Pinpoint the cell where the given text exists, returning its (x, y) midpoint coordinate. 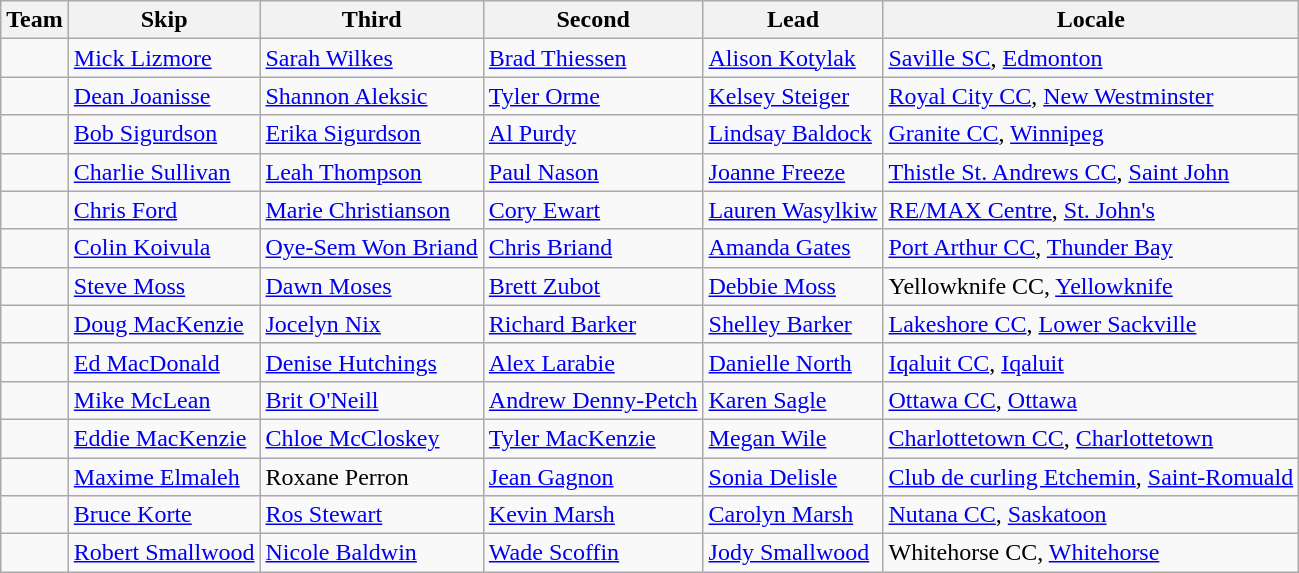
Shannon Aleksic (372, 96)
Alex Larabie (593, 362)
Lauren Wasylkiw (793, 210)
Club de curling Etchemin, Saint-Romuald (1091, 477)
Nicole Baldwin (372, 553)
Andrew Denny-Petch (593, 400)
Jody Smallwood (793, 553)
Brit O'Neill (372, 400)
Second (593, 20)
Karen Sagle (793, 400)
Maxime Elmaleh (164, 477)
Denise Hutchings (372, 362)
Tyler Orme (593, 96)
Oye-Sem Won Briand (372, 248)
Dean Joanisse (164, 96)
Skip (164, 20)
Charlie Sullivan (164, 172)
Megan Wile (793, 438)
Lindsay Baldock (793, 134)
Kevin Marsh (593, 515)
Chloe McCloskey (372, 438)
Jean Gagnon (593, 477)
Amanda Gates (793, 248)
Shelley Barker (793, 324)
Marie Christianson (372, 210)
Bruce Korte (164, 515)
Brett Zubot (593, 286)
Ed MacDonald (164, 362)
Joanne Freeze (793, 172)
Mick Lizmore (164, 58)
Doug MacKenzie (164, 324)
Ros Stewart (372, 515)
Roxane Perron (372, 477)
Royal City CC, New Westminster (1091, 96)
Robert Smallwood (164, 553)
Mike McLean (164, 400)
RE/MAX Centre, St. John's (1091, 210)
Third (372, 20)
Lakeshore CC, Lower Sackville (1091, 324)
Leah Thompson (372, 172)
Debbie Moss (793, 286)
Brad Thiessen (593, 58)
Sonia Delisle (793, 477)
Steve Moss (164, 286)
Chris Ford (164, 210)
Bob Sigurdson (164, 134)
Wade Scoffin (593, 553)
Locale (1091, 20)
Eddie MacKenzie (164, 438)
Jocelyn Nix (372, 324)
Tyler MacKenzie (593, 438)
Nutana CC, Saskatoon (1091, 515)
Alison Kotylak (793, 58)
Port Arthur CC, Thunder Bay (1091, 248)
Dawn Moses (372, 286)
Erika Sigurdson (372, 134)
Lead (793, 20)
Charlottetown CC, Charlottetown (1091, 438)
Cory Ewart (593, 210)
Team (35, 20)
Granite CC, Winnipeg (1091, 134)
Chris Briand (593, 248)
Ottawa CC, Ottawa (1091, 400)
Paul Nason (593, 172)
Carolyn Marsh (793, 515)
Richard Barker (593, 324)
Saville SC, Edmonton (1091, 58)
Colin Koivula (164, 248)
Sarah Wilkes (372, 58)
Danielle North (793, 362)
Thistle St. Andrews CC, Saint John (1091, 172)
Iqaluit CC, Iqaluit (1091, 362)
Kelsey Steiger (793, 96)
Yellowknife CC, Yellowknife (1091, 286)
Whitehorse CC, Whitehorse (1091, 553)
Al Purdy (593, 134)
